Return [X, Y] of the center of cell containing provided text 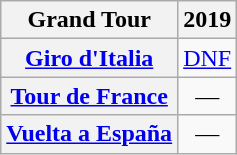
Giro d'Italia [90, 58]
Tour de France [90, 96]
Vuelta a España [90, 134]
DNF [208, 58]
Grand Tour [90, 20]
2019 [208, 20]
